Search for the cell housing the specified text and yield its [x, y] center coordinate. 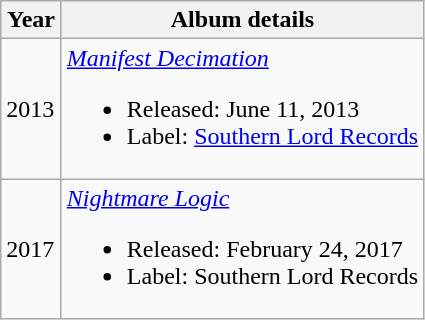
Year [32, 20]
2017 [32, 249]
Nightmare LogicReleased: February 24, 2017Label: Southern Lord Records [242, 249]
Manifest DecimationReleased: June 11, 2013Label: Southern Lord Records [242, 109]
Album details [242, 20]
2013 [32, 109]
